Find where the given text appears and provide that cell's center as (x, y) coordinate. 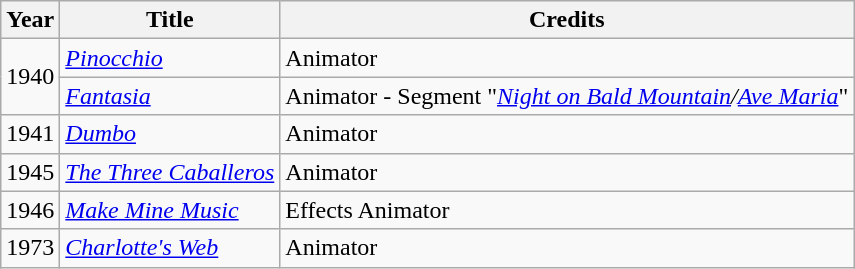
Animator - Segment "Night on Bald Mountain/Ave Maria" (567, 96)
Charlotte's Web (170, 248)
Effects Animator (567, 210)
1946 (30, 210)
1940 (30, 77)
Dumbo (170, 134)
Title (170, 20)
Credits (567, 20)
1941 (30, 134)
Pinocchio (170, 58)
1973 (30, 248)
Fantasia (170, 96)
The Three Caballeros (170, 172)
Make Mine Music (170, 210)
Year (30, 20)
1945 (30, 172)
